Determine the (x, y) coordinate at the center of the cell enclosing the given text.  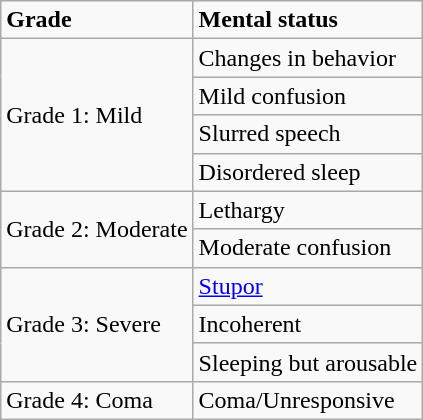
Incoherent (308, 324)
Slurred speech (308, 134)
Changes in behavior (308, 58)
Moderate confusion (308, 248)
Grade 3: Severe (97, 324)
Disordered sleep (308, 172)
Mild confusion (308, 96)
Grade 4: Coma (97, 400)
Sleeping but arousable (308, 362)
Grade (97, 20)
Lethargy (308, 210)
Grade 2: Moderate (97, 229)
Stupor (308, 286)
Mental status (308, 20)
Coma/Unresponsive (308, 400)
Grade 1: Mild (97, 115)
